Capture the cell that displays the provided text and extract its (X, Y) central coordinate. 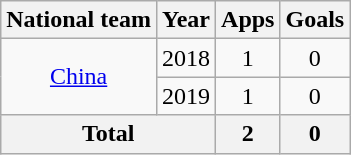
Year (186, 20)
National team (79, 20)
China (79, 77)
Apps (248, 20)
2 (248, 134)
2019 (186, 96)
Goals (315, 20)
2018 (186, 58)
Total (108, 134)
